Search for the cell housing the specified text and yield its (X, Y) center coordinate. 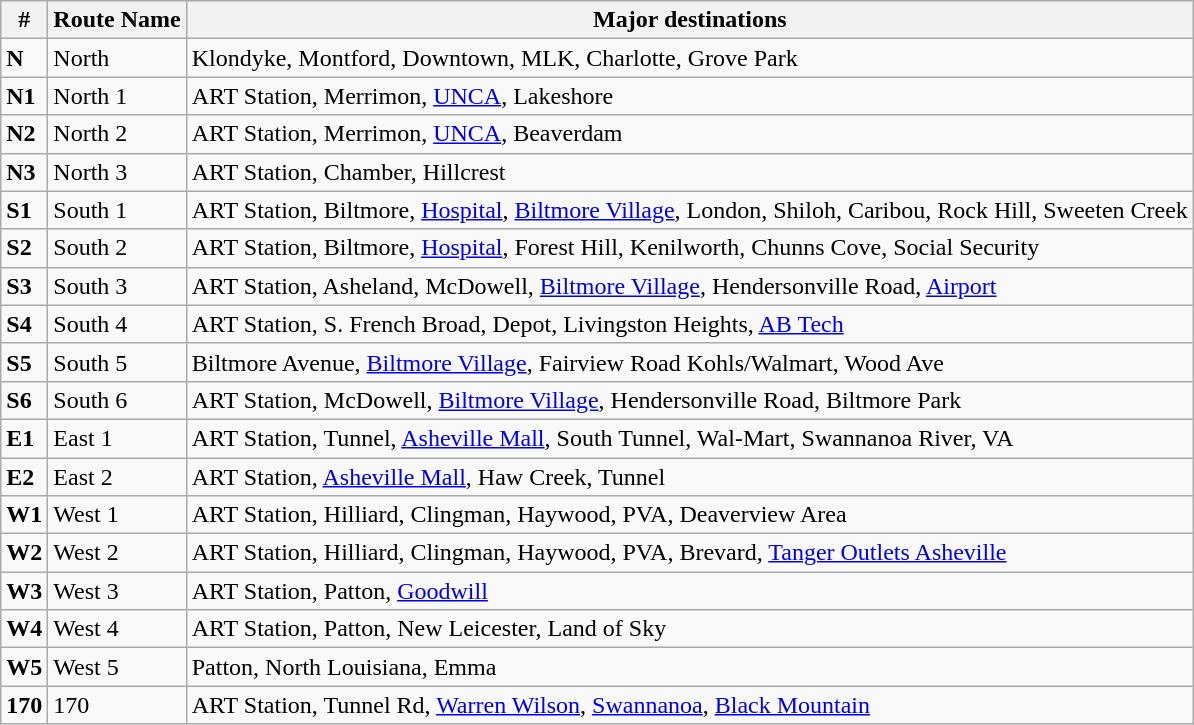
East 2 (117, 477)
ART Station, S. French Broad, Depot, Livingston Heights, AB Tech (690, 324)
W4 (24, 629)
W1 (24, 515)
ART Station, McDowell, Biltmore Village, Hendersonville Road, Biltmore Park (690, 400)
ART Station, Merrimon, UNCA, Beaverdam (690, 134)
West 4 (117, 629)
West 5 (117, 667)
North 1 (117, 96)
ART Station, Chamber, Hillcrest (690, 172)
N2 (24, 134)
ART Station, Hilliard, Clingman, Haywood, PVA, Deaverview Area (690, 515)
South 6 (117, 400)
South 5 (117, 362)
S1 (24, 210)
Major destinations (690, 20)
ART Station, Tunnel Rd, Warren Wilson, Swannanoa, Black Mountain (690, 705)
ART Station, Patton, New Leicester, Land of Sky (690, 629)
W2 (24, 553)
Biltmore Avenue, Biltmore Village, Fairview Road Kohls/Walmart, Wood Ave (690, 362)
N1 (24, 96)
South 1 (117, 210)
E1 (24, 438)
ART Station, Patton, Goodwill (690, 591)
South 3 (117, 286)
West 2 (117, 553)
ART Station, Asheville Mall, Haw Creek, Tunnel (690, 477)
S6 (24, 400)
ART Station, Asheland, McDowell, Biltmore Village, Hendersonville Road, Airport (690, 286)
ART Station, Hilliard, Clingman, Haywood, PVA, Brevard, Tanger Outlets Asheville (690, 553)
# (24, 20)
W5 (24, 667)
S5 (24, 362)
North (117, 58)
W3 (24, 591)
E2 (24, 477)
N3 (24, 172)
South 4 (117, 324)
West 3 (117, 591)
S2 (24, 248)
S3 (24, 286)
East 1 (117, 438)
S4 (24, 324)
ART Station, Biltmore, Hospital, Biltmore Village, London, Shiloh, Caribou, Rock Hill, Sweeten Creek (690, 210)
Route Name (117, 20)
ART Station, Merrimon, UNCA, Lakeshore (690, 96)
North 2 (117, 134)
ART Station, Biltmore, Hospital, Forest Hill, Kenilworth, Chunns Cove, Social Security (690, 248)
Patton, North Louisiana, Emma (690, 667)
North 3 (117, 172)
South 2 (117, 248)
West 1 (117, 515)
Klondyke, Montford, Downtown, MLK, Charlotte, Grove Park (690, 58)
ART Station, Tunnel, Asheville Mall, South Tunnel, Wal-Mart, Swannanoa River, VA (690, 438)
N (24, 58)
